Pinpoint the cell where the given text exists, returning its (x, y) midpoint coordinate. 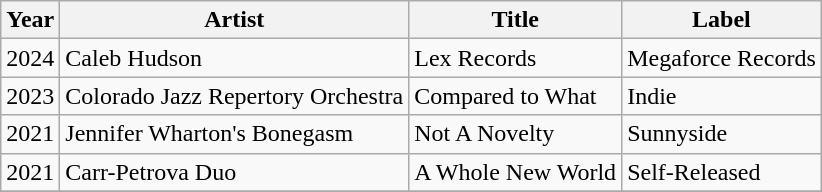
Lex Records (516, 58)
2023 (30, 96)
Colorado Jazz Repertory Orchestra (234, 96)
Artist (234, 20)
Caleb Hudson (234, 58)
Year (30, 20)
Label (722, 20)
Jennifer Wharton's Bonegasm (234, 134)
2024 (30, 58)
A Whole New World (516, 172)
Sunnyside (722, 134)
Carr-Petrova Duo (234, 172)
Not A Novelty (516, 134)
Indie (722, 96)
Megaforce Records (722, 58)
Title (516, 20)
Compared to What (516, 96)
Self-Released (722, 172)
